Pinpoint the cell where the given text exists, returning its (X, Y) midpoint coordinate. 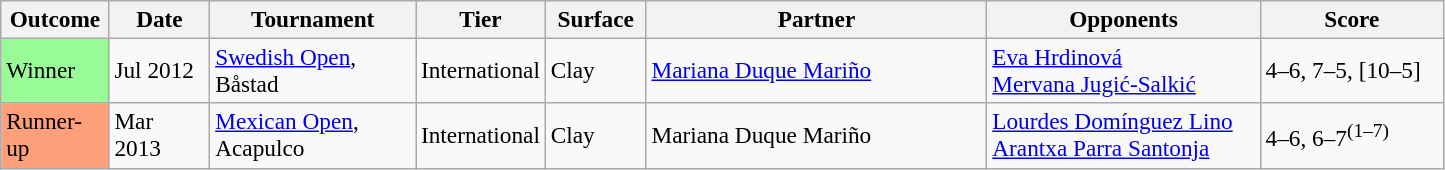
Eva Hrdinová Mervana Jugić-Salkić (1124, 70)
Partner (816, 19)
Winner (55, 70)
Swedish Open, Båstad (313, 70)
Date (160, 19)
4–6, 6–7(1–7) (1352, 136)
Score (1352, 19)
Opponents (1124, 19)
Mar 2013 (160, 136)
Mexican Open, Acapulco (313, 136)
Outcome (55, 19)
Lourdes Domínguez Lino Arantxa Parra Santonja (1124, 136)
Jul 2012 (160, 70)
Runner-up (55, 136)
Tier (481, 19)
Tournament (313, 19)
4–6, 7–5, [10–5] (1352, 70)
Surface (596, 19)
